Detect which cell encompasses the target text, then output its (x, y) center coordinate. 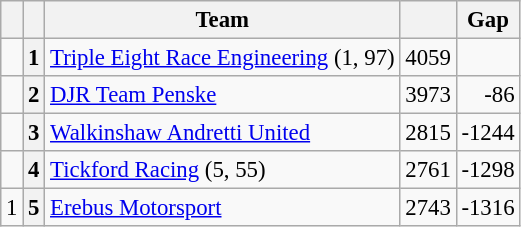
-1316 (488, 208)
Tickford Racing (5, 55) (222, 170)
2815 (428, 133)
4 (34, 170)
-86 (488, 95)
-1298 (488, 170)
Walkinshaw Andretti United (222, 133)
Triple Eight Race Engineering (1, 97) (222, 58)
-1244 (488, 133)
2 (34, 95)
Gap (488, 20)
3973 (428, 95)
2743 (428, 208)
3 (34, 133)
5 (34, 208)
Team (222, 20)
4059 (428, 58)
DJR Team Penske (222, 95)
2761 (428, 170)
Erebus Motorsport (222, 208)
